Output the [x, y] coordinate of the center of the cell containing the given text.  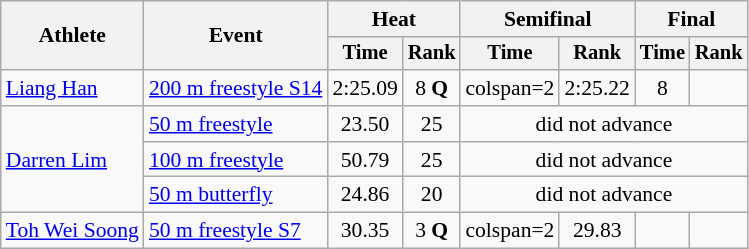
8 Q [432, 88]
30.35 [364, 231]
3 Q [432, 231]
Heat [394, 19]
50 m butterfly [236, 195]
50 m freestyle S7 [236, 231]
29.83 [596, 231]
Semifinal [548, 19]
23.50 [364, 124]
2:25.22 [596, 88]
Liang Han [72, 88]
2:25.09 [364, 88]
Darren Lim [72, 160]
100 m freestyle [236, 160]
Final [691, 19]
20 [432, 195]
Toh Wei Soong [72, 231]
200 m freestyle S14 [236, 88]
50.79 [364, 160]
Athlete [72, 36]
8 [662, 88]
24.86 [364, 195]
Event [236, 36]
50 m freestyle [236, 124]
